Determine the [x, y] coordinate at the center of the cell enclosing the given text.  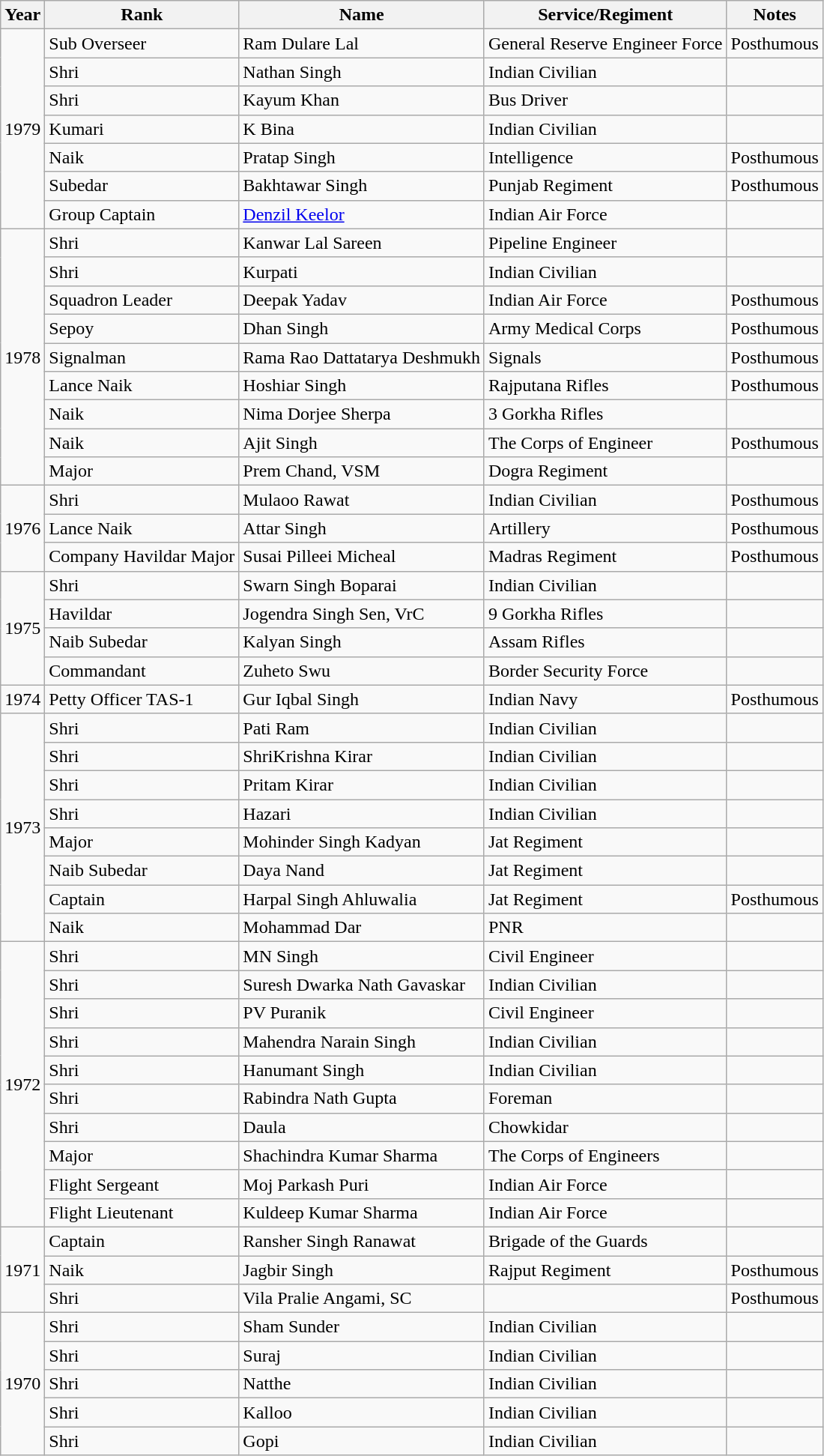
Denzil Keelor [362, 214]
1976 [22, 528]
MN Singh [362, 956]
Indian Navy [605, 699]
Susai Pilleei Micheal [362, 557]
PNR [605, 928]
1972 [22, 1085]
General Reserve Engineer Force [605, 43]
Suresh Dwarka Nath Gavaskar [362, 985]
Jogendra Singh Sen, VrC [362, 614]
Daya Nand [362, 871]
Chowkidar [605, 1127]
The Corps of Engineers [605, 1156]
Rank [142, 15]
Vila Pralie Angami, SC [362, 1299]
1974 [22, 699]
Service/Regiment [605, 15]
ShriKrishna Kirar [362, 756]
Notes [775, 15]
Sub Overseer [142, 43]
Bus Driver [605, 100]
Kuldeep Kumar Sharma [362, 1212]
Harpal Singh Ahluwalia [362, 899]
Subedar [142, 186]
Kalyan Singh [362, 642]
Brigade of the Guards [605, 1241]
Moj Parkash Puri [362, 1184]
Rama Rao Dattatarya Deshmukh [362, 357]
The Corps of Engineer [605, 443]
Deepak Yadav [362, 300]
Petty Officer TAS-1 [142, 699]
K Bina [362, 129]
Sham Sunder [362, 1327]
Kurpati [362, 271]
Assam Rifles [605, 642]
Mohinder Singh Kadyan [362, 842]
Hoshiar Singh [362, 386]
9 Gorkha Rifles [605, 614]
Pipeline Engineer [605, 243]
PV Puranik [362, 1013]
Madras Regiment [605, 557]
Flight Lieutenant [142, 1212]
Nathan Singh [362, 72]
Mohammad Dar [362, 928]
Signalman [142, 357]
Pratap Singh [362, 157]
Punjab Regiment [605, 186]
Mahendra Narain Singh [362, 1042]
Dhan Singh [362, 328]
Pritam Kirar [362, 785]
Artillery [605, 528]
Nima Dorjee Sherpa [362, 414]
Pati Ram [362, 728]
Kayum Khan [362, 100]
Group Captain [142, 214]
Zuheto Swu [362, 671]
Intelligence [605, 157]
Shachindra Kumar Sharma [362, 1156]
Rabindra Nath Gupta [362, 1099]
Hazari [362, 813]
Dogra Regiment [605, 471]
Attar Singh [362, 528]
Daula [362, 1127]
Suraj [362, 1356]
Hanumant Singh [362, 1070]
1971 [22, 1269]
Gur Iqbal Singh [362, 699]
Flight Sergeant [142, 1184]
Company Havildar Major [142, 557]
Border Security Force [605, 671]
Name [362, 15]
1970 [22, 1384]
Sepoy [142, 328]
Havildar [142, 614]
1973 [22, 827]
Bakhtawar Singh [362, 186]
1978 [22, 357]
Year [22, 15]
Jagbir Singh [362, 1270]
Prem Chand, VSM [362, 471]
Kanwar Lal Sareen [362, 243]
Kumari [142, 129]
Kalloo [362, 1413]
1975 [22, 628]
3 Gorkha Rifles [605, 414]
Foreman [605, 1099]
Natthe [362, 1384]
1979 [22, 129]
Rajputana Rifles [605, 386]
Mulaoo Rawat [362, 500]
Rajput Regiment [605, 1270]
Swarn Singh Boparai [362, 585]
Commandant [142, 671]
Ram Dulare Lal [362, 43]
Signals [605, 357]
Ransher Singh Ranawat [362, 1241]
Squadron Leader [142, 300]
Gopi [362, 1441]
Ajit Singh [362, 443]
Army Medical Corps [605, 328]
